Capture the cell that displays the provided text and extract its (X, Y) central coordinate. 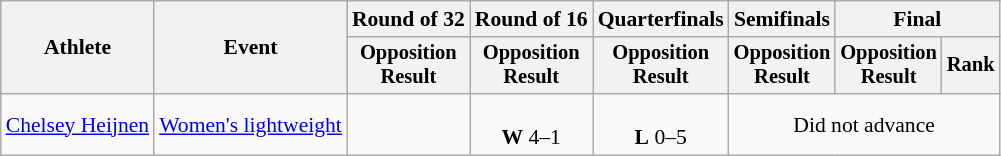
Quarterfinals (661, 19)
Rank (971, 66)
Final (917, 19)
W 4–1 (532, 124)
Semifinals (782, 19)
Women's lightweight (250, 124)
Did not advance (864, 124)
Round of 16 (532, 19)
Chelsey Heijnen (78, 124)
L 0–5 (661, 124)
Event (250, 48)
Round of 32 (408, 19)
Athlete (78, 48)
